Capture the cell that displays the provided text and extract its (x, y) central coordinate. 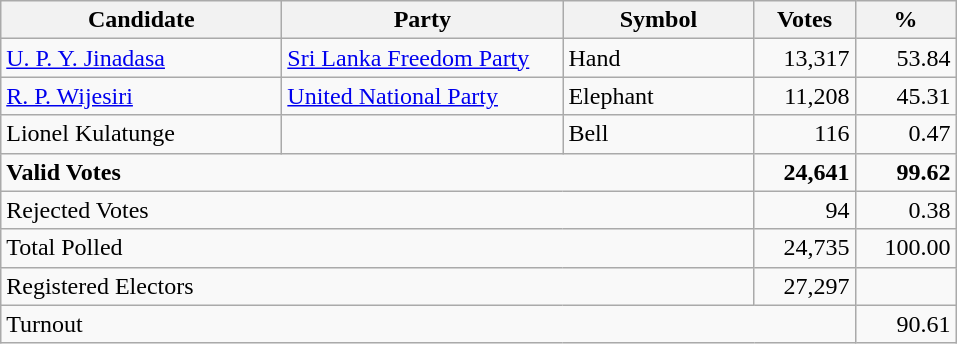
99.62 (906, 172)
United National Party (422, 96)
Sri Lanka Freedom Party (422, 58)
0.38 (906, 210)
100.00 (906, 248)
11,208 (804, 96)
Bell (658, 134)
Party (422, 20)
R. P. Wijesiri (142, 96)
0.47 (906, 134)
Symbol (658, 20)
13,317 (804, 58)
27,297 (804, 286)
116 (804, 134)
Total Polled (378, 248)
Votes (804, 20)
94 (804, 210)
90.61 (906, 324)
U. P. Y. Jinadasa (142, 58)
53.84 (906, 58)
Hand (658, 58)
24,641 (804, 172)
Rejected Votes (378, 210)
24,735 (804, 248)
Candidate (142, 20)
Turnout (428, 324)
% (906, 20)
Valid Votes (378, 172)
45.31 (906, 96)
Registered Electors (378, 286)
Elephant (658, 96)
Lionel Kulatunge (142, 134)
